Return (X, Y) of the center of cell containing provided text 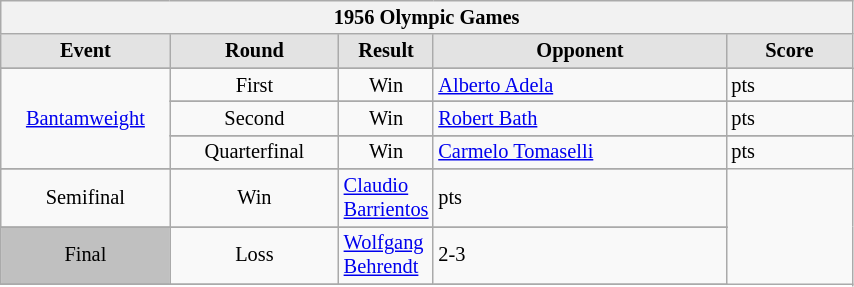
1956 Olympic Games (427, 17)
2-3 (580, 255)
Loss (254, 255)
Claudio Barrientos (386, 198)
Robert Bath (580, 118)
Result (386, 51)
Alberto Adela (580, 85)
Event (86, 51)
Round (254, 51)
Bantamweight (86, 118)
Opponent (580, 51)
Carmelo Tomaselli (580, 152)
Second (254, 118)
Wolfgang Behrendt (386, 255)
Semifinal (86, 198)
Score (789, 51)
Final (86, 255)
First (254, 85)
Quarterfinal (254, 152)
